Pinpoint the cell where the given text exists, returning its (X, Y) midpoint coordinate. 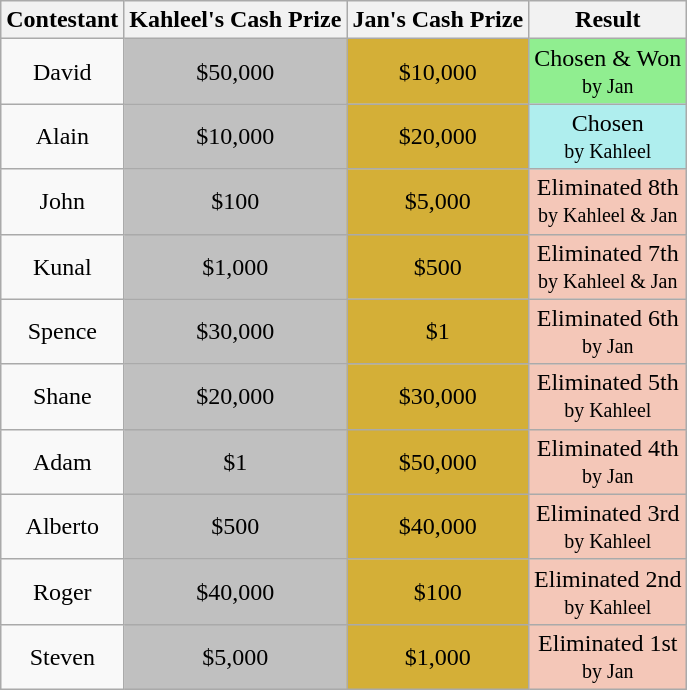
Eliminated 6th by Jan (608, 332)
Shane (62, 396)
Kunal (62, 266)
Contestant (62, 20)
Alain (62, 136)
Eliminated 1st by Jan (608, 656)
Chosen by Kahleel (608, 136)
David (62, 72)
Roger (62, 592)
Alberto (62, 526)
Eliminated 5th by Kahleel (608, 396)
Result (608, 20)
Eliminated 2nd by Kahleel (608, 592)
Kahleel's Cash Prize (236, 20)
Chosen & Wonby Jan (608, 72)
Steven (62, 656)
Eliminated 8th by Kahleel & Jan (608, 202)
Adam (62, 462)
Jan's Cash Prize (438, 20)
Eliminated 3rd by Kahleel (608, 526)
John (62, 202)
Eliminated 7th by Kahleel & Jan (608, 266)
Spence (62, 332)
Eliminated 4th by Jan (608, 462)
